Output the [X, Y] coordinate of the center of the cell containing the given text.  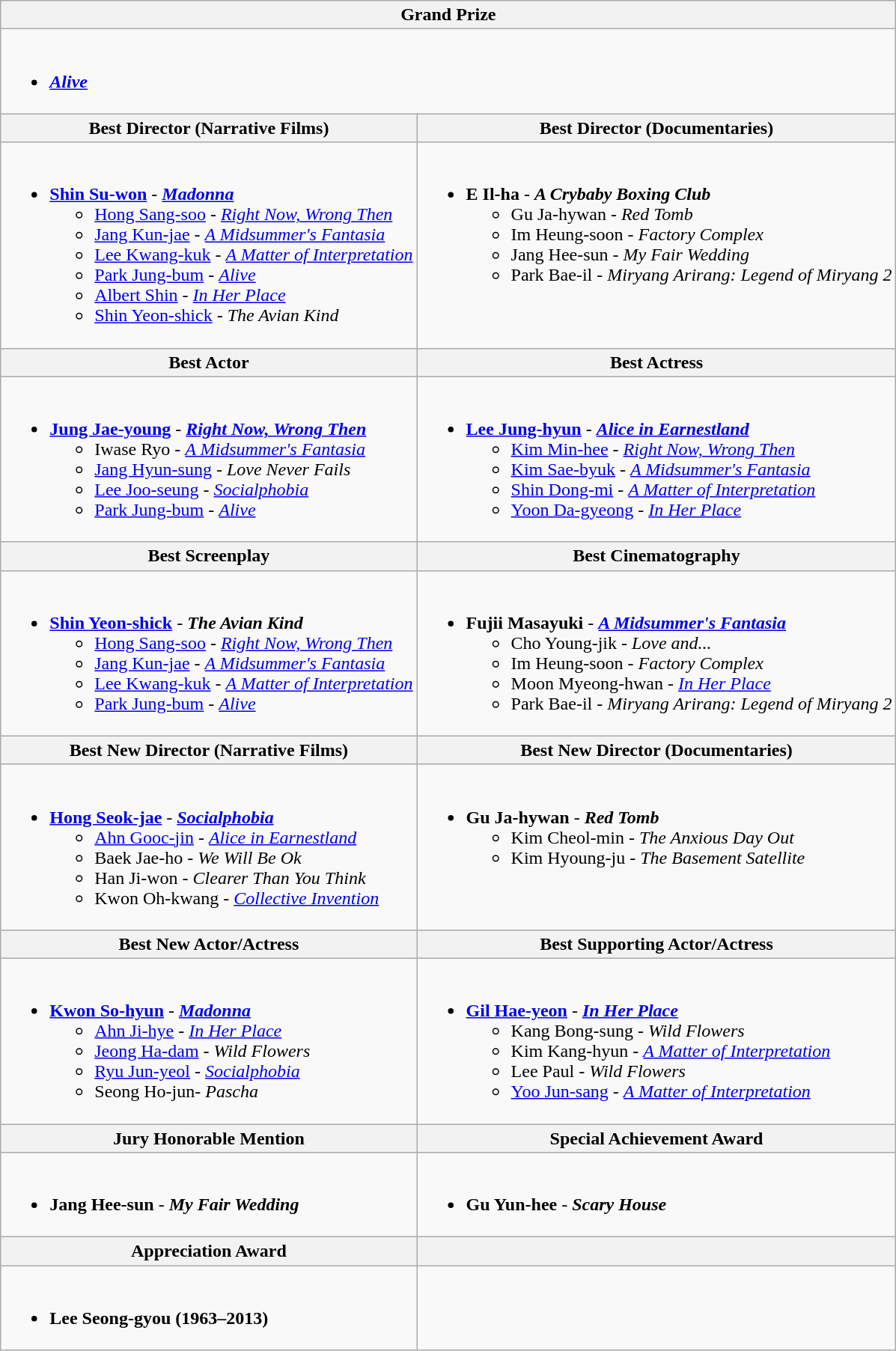
Best Actor [209, 362]
Gu Ja-hywan - Red TombKim Cheol-min - The Anxious Day OutKim Hyoung-ju - The Basement Satellite [656, 847]
Best Supporting Actor/Actress [656, 944]
Jang Hee-sun - My Fair Wedding [209, 1195]
Jury Honorable Mention [209, 1138]
Best New Director (Narrative Films) [209, 750]
Best Screenplay [209, 556]
Best Actress [656, 362]
Special Achievement Award [656, 1138]
Grand Prize [448, 15]
Kwon So-hyun - MadonnaAhn Ji-hye - In Her PlaceJeong Ha-dam - Wild FlowersRyu Jun-yeol - SocialphobiaSeong Ho-jun- Pascha [209, 1040]
Best Director (Narrative Films) [209, 128]
Best Cinematography [656, 556]
Best New Director (Documentaries) [656, 750]
Best New Actor/Actress [209, 944]
Best Director (Documentaries) [656, 128]
Gu Yun-hee - Scary House [656, 1195]
Lee Seong-gyou (1963–2013) [209, 1308]
Alive [448, 72]
Appreciation Award [209, 1251]
